Output the [X, Y] coordinate of the center of the cell containing the given text.  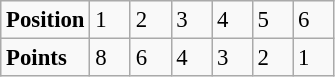
8 [110, 58]
Points [46, 58]
Position [46, 20]
5 [272, 20]
